Capture the cell that displays the provided text and extract its [x, y] central coordinate. 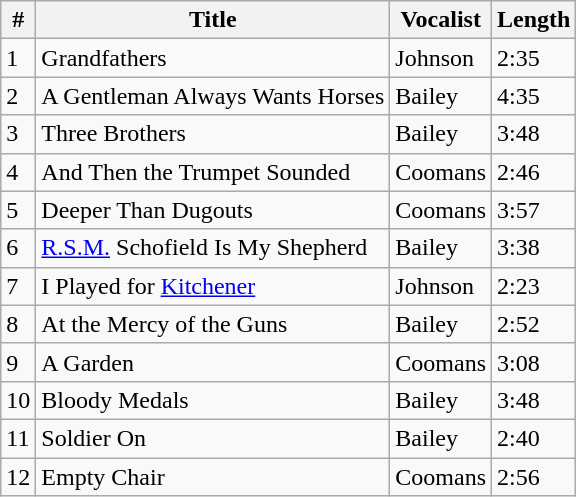
At the Mercy of the Guns [213, 324]
5 [18, 210]
2:40 [534, 438]
2:46 [534, 172]
Three Brothers [213, 134]
3:57 [534, 210]
10 [18, 400]
3:38 [534, 248]
2:35 [534, 58]
R.S.M. Schofield Is My Shepherd [213, 248]
Grandfathers [213, 58]
A Garden [213, 362]
2:52 [534, 324]
4:35 [534, 96]
6 [18, 248]
I Played for Kitchener [213, 286]
Length [534, 20]
Deeper Than Dugouts [213, 210]
# [18, 20]
Soldier On [213, 438]
Bloody Medals [213, 400]
7 [18, 286]
A Gentleman Always Wants Horses [213, 96]
Empty Chair [213, 477]
Title [213, 20]
2:23 [534, 286]
3:08 [534, 362]
2:56 [534, 477]
11 [18, 438]
Vocalist [441, 20]
1 [18, 58]
4 [18, 172]
3 [18, 134]
9 [18, 362]
8 [18, 324]
And Then the Trumpet Sounded [213, 172]
12 [18, 477]
2 [18, 96]
